Provide the (X, Y) coordinate of the cell's center where the given text is located.  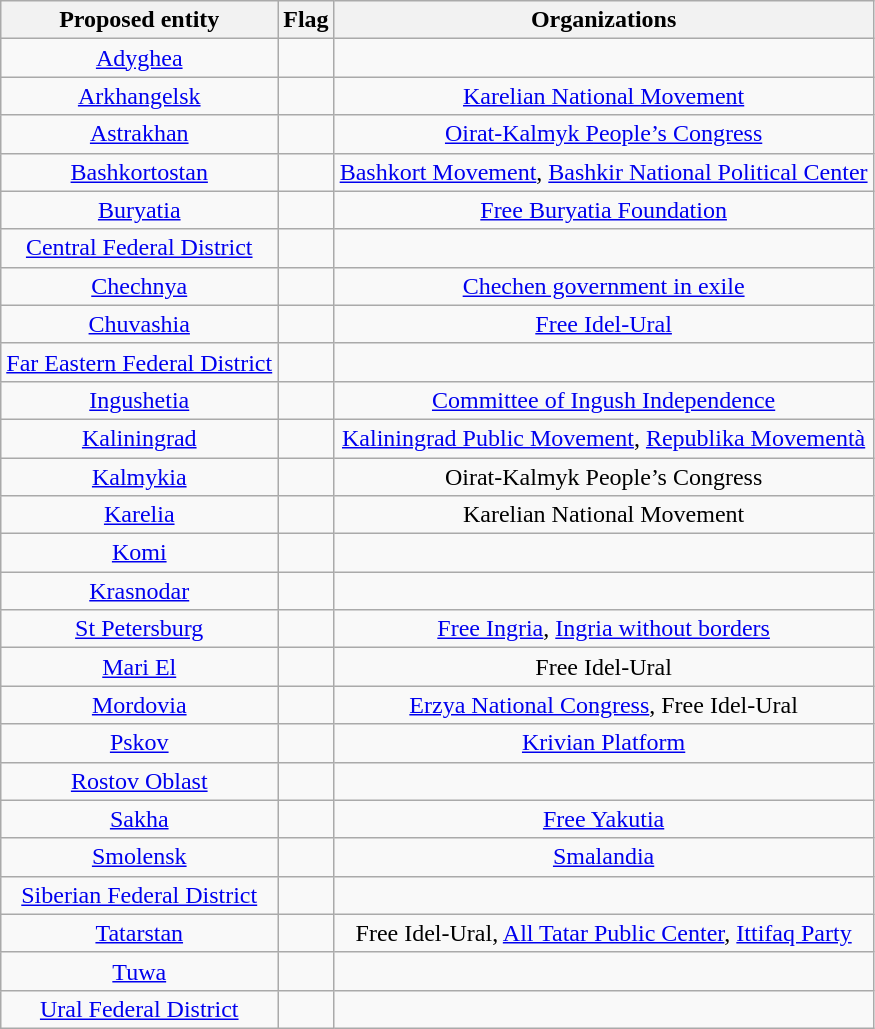
Kalmykia (140, 477)
Adyghea (140, 58)
Rostov Oblast (140, 781)
Bashkort Movement, Bashkir National Political Center (604, 172)
Free Buryatia Foundation (604, 210)
Free Ingria, Ingria without borders (604, 629)
Smolensk (140, 857)
Central Federal District (140, 248)
St Petersburg (140, 629)
Free Yakutia (604, 819)
Chechnya (140, 286)
Flag (306, 20)
Astrakhan (140, 134)
Committee of Ingush Independence (604, 400)
Proposed entity (140, 20)
Siberian Federal District (140, 895)
Buryatia (140, 210)
Tatarstan (140, 933)
Tuwa (140, 971)
Mordovia (140, 705)
Sakha (140, 819)
Kaliningrad Public Movement, Republika Movementà (604, 438)
Krivian Platform (604, 743)
Far Eastern Federal District (140, 362)
Organizations (604, 20)
Mari El (140, 667)
Krasnodar (140, 591)
Ural Federal District (140, 1009)
Chechen government in exile (604, 286)
Kaliningrad (140, 438)
Free Idel-Ural, All Tatar Public Center, Ittifaq Party (604, 933)
Arkhangelsk (140, 96)
Bashkortostan (140, 172)
Pskov (140, 743)
Erzya National Congress, Free Idel-Ural (604, 705)
Ingushetia (140, 400)
Smalandia (604, 857)
Komi (140, 553)
Karelia (140, 515)
Chuvashia (140, 324)
